Return the [x, y] coordinate for the center point of the cell that contains the specified text.  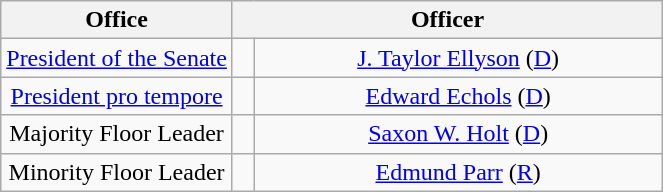
Minority Floor Leader [117, 172]
Saxon W. Holt (D) [458, 134]
Majority Floor Leader [117, 134]
Edmund Parr (R) [458, 172]
President of the Senate [117, 58]
President pro tempore [117, 96]
Edward Echols (D) [458, 96]
J. Taylor Ellyson (D) [458, 58]
Office [117, 20]
Officer [447, 20]
